Locate the cell with the specified text and output its (X, Y) center coordinate. 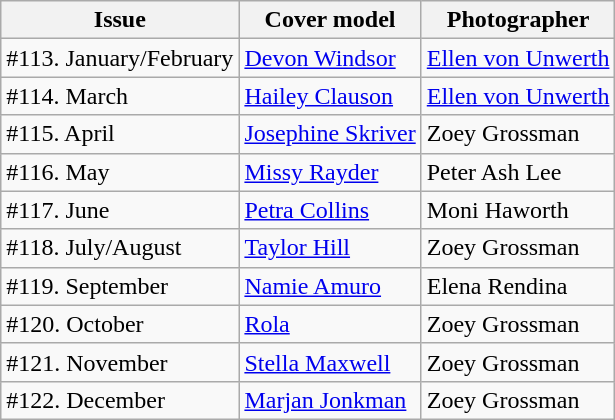
Cover model (330, 20)
Namie Amuro (330, 286)
#119. September (120, 286)
Elena Rendina (518, 286)
Hailey Clauson (330, 96)
Devon Windsor (330, 58)
Peter Ash Lee (518, 172)
Rola (330, 324)
#121. November (120, 362)
Missy Rayder (330, 172)
#113. January/February (120, 58)
#122. December (120, 400)
Stella Maxwell (330, 362)
Issue (120, 20)
#120. October (120, 324)
Marjan Jonkman (330, 400)
Taylor Hill (330, 248)
#114. March (120, 96)
#117. June (120, 210)
#116. May (120, 172)
#115. April (120, 134)
Petra Collins (330, 210)
#118. July/August (120, 248)
Moni Haworth (518, 210)
Josephine Skriver (330, 134)
Photographer (518, 20)
